Return the [x, y] coordinate for the center point of the cell that contains the specified text.  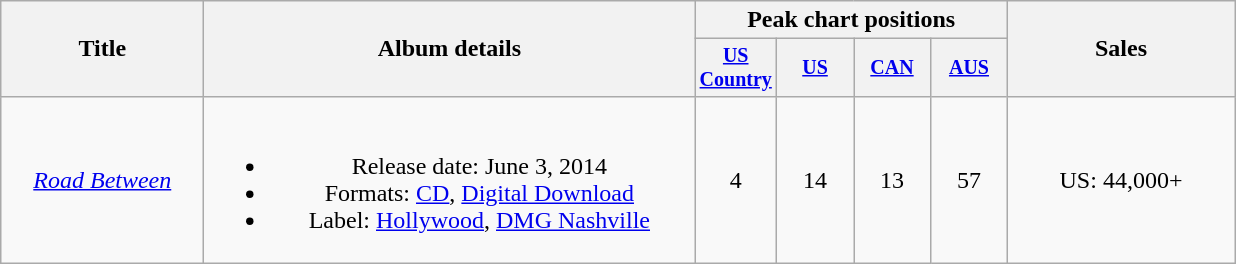
14 [816, 180]
US [816, 68]
57 [968, 180]
US: 44,000+ [1120, 180]
US Country [736, 68]
Album details [450, 49]
13 [892, 180]
Sales [1120, 49]
Release date: June 3, 2014Formats: CD, Digital DownloadLabel: Hollywood, DMG Nashville [450, 180]
4 [736, 180]
Title [102, 49]
CAN [892, 68]
Peak chart positions [852, 20]
Road Between [102, 180]
AUS [968, 68]
